Search for the cell housing the specified text and yield its (X, Y) center coordinate. 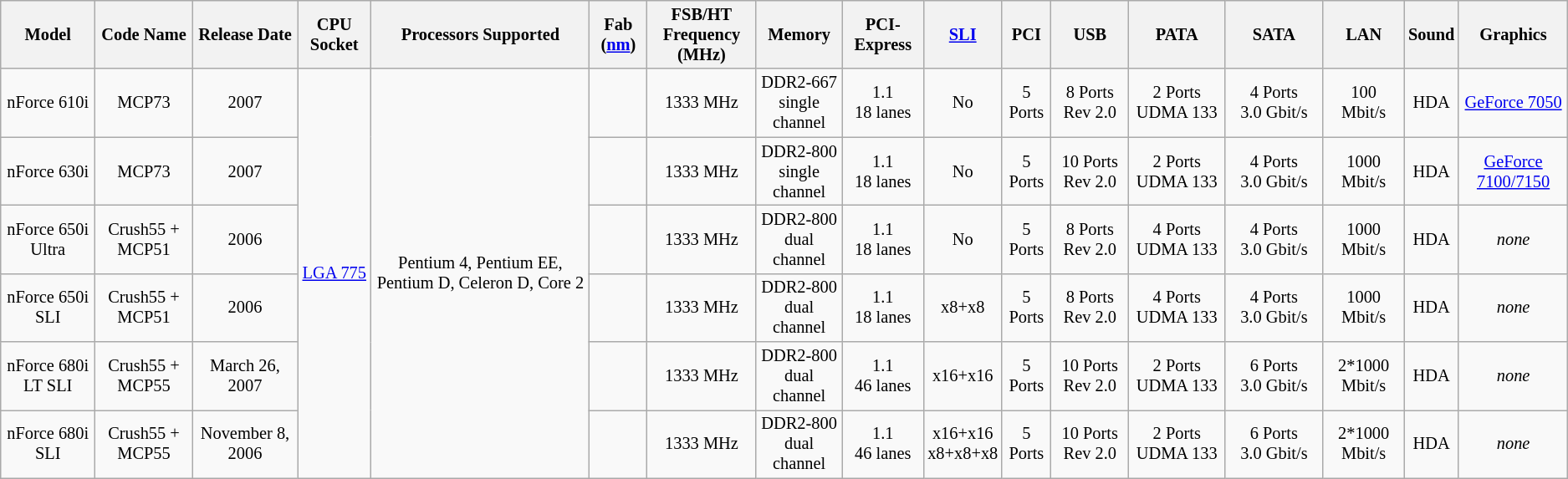
PCI-Express (883, 34)
PATA (1177, 34)
x16+x16 (963, 376)
DDR2-800single channel (799, 171)
100 Mbit/s (1363, 103)
March 26, 2007 (244, 376)
Memory (799, 34)
x8+x8 (963, 308)
LAN (1363, 34)
November 8, 2006 (244, 444)
nForce 630i (49, 171)
nForce 650i Ultra (49, 239)
Release Date (244, 34)
Code Name (144, 34)
Pentium 4, Pentium EE, Pentium D, Celeron D, Core 2 (480, 273)
Fab (nm) (619, 34)
LGA 775 (335, 273)
CPU Socket (335, 34)
Model (49, 34)
FSB/HTFrequency (MHz) (702, 34)
GeForce 7100/7150 (1514, 171)
USB (1090, 34)
nForce 680i SLI (49, 444)
SLI (963, 34)
GeForce 7050 (1514, 103)
nForce 610i (49, 103)
SATA (1274, 34)
nForce 680i LT SLI (49, 376)
nForce 650i SLI (49, 308)
Graphics (1514, 34)
x16+x16x8+x8+x8 (963, 444)
Processors Supported (480, 34)
PCI (1026, 34)
DDR2-667single channel (799, 103)
Sound (1432, 34)
